Locate the cell with the specified text and output its (X, Y) center coordinate. 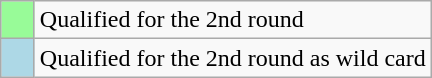
Qualified for the 2nd round as wild card (232, 58)
Qualified for the 2nd round (232, 20)
